From the cell containing the given text, extract its center point as [x, y] coordinate. 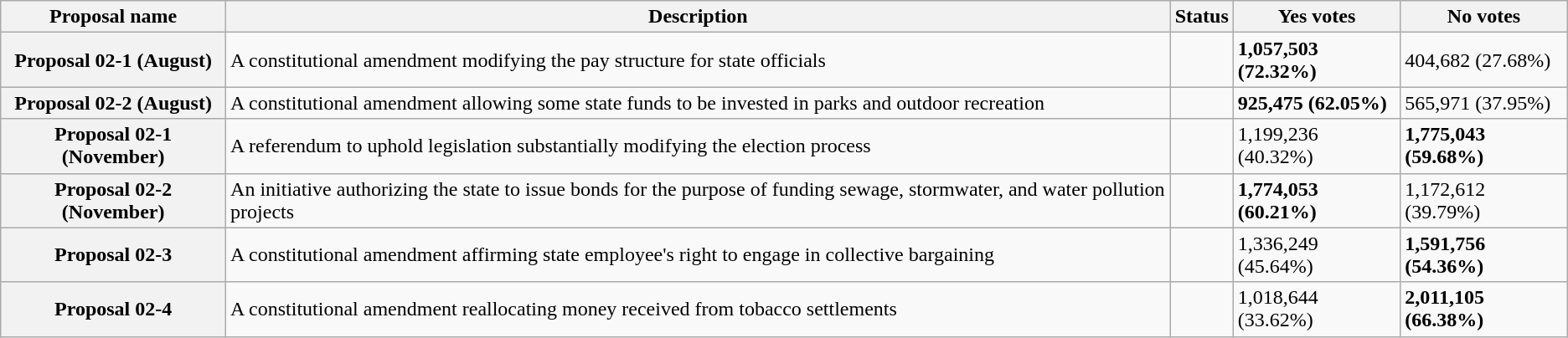
Proposal 02-2 (August) [114, 103]
A constitutional amendment reallocating money received from tobacco settlements [699, 310]
Yes votes [1317, 17]
1,057,503 (72.32%) [1317, 60]
A constitutional amendment affirming state employee's right to engage in collective bargaining [699, 254]
A constitutional amendment modifying the pay structure for state officials [699, 60]
Proposal 02-2 (November) [114, 201]
1,199,236 (40.32%) [1317, 146]
A referendum to uphold legislation substantially modifying the election process [699, 146]
1,775,043 (59.68%) [1484, 146]
Proposal 02-3 [114, 254]
No votes [1484, 17]
Description [699, 17]
1,336,249 (45.64%) [1317, 254]
A constitutional amendment allowing some state funds to be invested in parks and outdoor recreation [699, 103]
Proposal 02-4 [114, 310]
565,971 (37.95%) [1484, 103]
2,011,105 (66.38%) [1484, 310]
925,475 (62.05%) [1317, 103]
Proposal 02-1 (November) [114, 146]
1,018,644 (33.62%) [1317, 310]
Proposal 02-1 (August) [114, 60]
404,682 (27.68%) [1484, 60]
1,591,756 (54.36%) [1484, 254]
Status [1201, 17]
Proposal name [114, 17]
An initiative authorizing the state to issue bonds for the purpose of funding sewage, stormwater, and water pollution projects [699, 201]
1,774,053 (60.21%) [1317, 201]
1,172,612 (39.79%) [1484, 201]
